From the cell containing the given text, extract its center point as (x, y) coordinate. 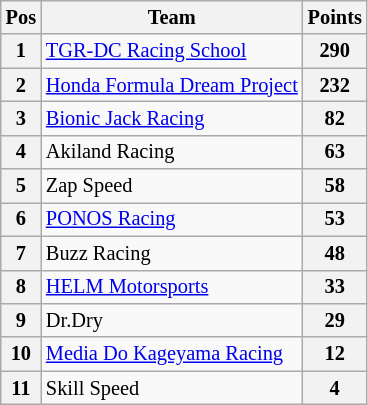
Dr.Dry (172, 320)
Points (335, 17)
Skill Speed (172, 388)
Buzz Racing (172, 253)
3 (21, 118)
6 (21, 219)
290 (335, 51)
1 (21, 51)
2 (21, 85)
9 (21, 320)
12 (335, 354)
58 (335, 186)
11 (21, 388)
10 (21, 354)
Pos (21, 17)
Zap Speed (172, 186)
TGR-DC Racing School (172, 51)
232 (335, 85)
Team (172, 17)
5 (21, 186)
HELM Motorsports (172, 287)
7 (21, 253)
29 (335, 320)
Honda Formula Dream Project (172, 85)
82 (335, 118)
33 (335, 287)
8 (21, 287)
Bionic Jack Racing (172, 118)
Akiland Racing (172, 152)
PONOS Racing (172, 219)
48 (335, 253)
Media Do Kageyama Racing (172, 354)
53 (335, 219)
63 (335, 152)
